Extract the (x, y) coordinate from the center of the cell holding the provided text.  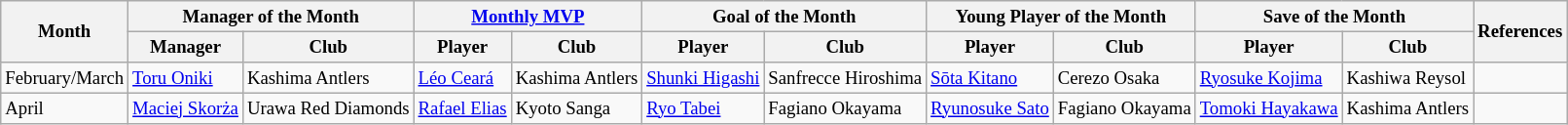
Monthly MVP (528, 16)
References (1520, 31)
Tomoki Hayakawa (1269, 108)
Young Player of the Month (1061, 16)
Urawa Red Diamonds (328, 108)
April (64, 108)
Cerezo Osaka (1124, 77)
Sanfrecce Hiroshima (845, 77)
Sōta Kitano (991, 77)
Kyoto Sanga (576, 108)
Save of the Month (1333, 16)
Manager (186, 47)
Ryo Tabei (703, 108)
Léo Ceará (462, 77)
Ryunosuke Sato (991, 108)
Goal of the Month (784, 16)
Kashiwa Reysol (1407, 77)
Rafael Elias (462, 108)
Toru Oniki (186, 77)
Shunki Higashi (703, 77)
Manager of the Month (271, 16)
February/March (64, 77)
Maciej Skorża (186, 108)
Month (64, 31)
Ryosuke Kojima (1269, 77)
